For the text-containing cell, return its midpoint in [x, y] coordinate format. 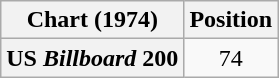
US Billboard 200 [92, 58]
74 [231, 58]
Position [231, 20]
Chart (1974) [92, 20]
